For the text-containing cell, return its midpoint in [x, y] coordinate format. 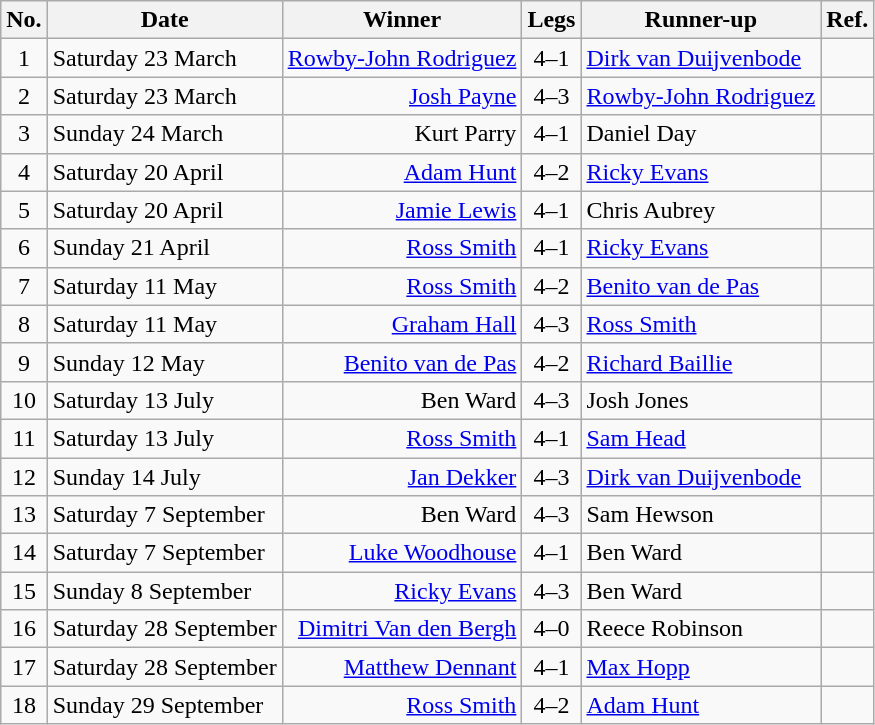
17 [24, 667]
Max Hopp [701, 667]
10 [24, 400]
Reece Robinson [701, 629]
4–0 [552, 629]
Sunday 12 May [164, 362]
Sunday 14 July [164, 477]
5 [24, 210]
Graham Hall [402, 324]
Date [164, 20]
4 [24, 172]
Sunday 8 September [164, 591]
8 [24, 324]
16 [24, 629]
Legs [552, 20]
Daniel Day [701, 134]
1 [24, 58]
Luke Woodhouse [402, 553]
14 [24, 553]
Richard Baillie [701, 362]
Josh Jones [701, 400]
Matthew Dennant [402, 667]
6 [24, 248]
Sam Head [701, 438]
Josh Payne [402, 96]
3 [24, 134]
11 [24, 438]
Runner-up [701, 20]
Jan Dekker [402, 477]
Sunday 29 September [164, 705]
Winner [402, 20]
18 [24, 705]
Jamie Lewis [402, 210]
2 [24, 96]
Kurt Parry [402, 134]
Sunday 21 April [164, 248]
No. [24, 20]
12 [24, 477]
7 [24, 286]
15 [24, 591]
Dimitri Van den Bergh [402, 629]
Ref. [848, 20]
Sam Hewson [701, 515]
9 [24, 362]
13 [24, 515]
Chris Aubrey [701, 210]
Sunday 24 March [164, 134]
